Detect which cell encompasses the target text, then output its (X, Y) center coordinate. 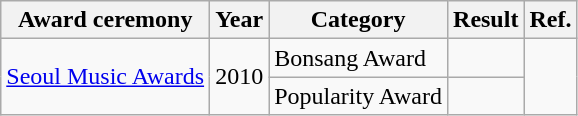
Result (486, 20)
Category (358, 20)
Ref. (550, 20)
2010 (240, 77)
Bonsang Award (358, 58)
Popularity Award (358, 96)
Award ceremony (106, 20)
Year (240, 20)
Seoul Music Awards (106, 77)
